Return (x, y) of the center of cell containing provided text 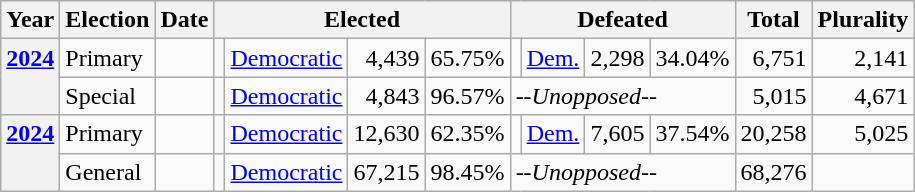
2,141 (863, 58)
Total (774, 20)
4,671 (863, 96)
4,439 (386, 58)
Special (108, 96)
Date (184, 20)
12,630 (386, 134)
Elected (362, 20)
37.54% (692, 134)
5,015 (774, 96)
62.35% (468, 134)
67,215 (386, 172)
68,276 (774, 172)
Plurality (863, 20)
Year (30, 20)
96.57% (468, 96)
General (108, 172)
6,751 (774, 58)
7,605 (618, 134)
2,298 (618, 58)
Defeated (622, 20)
4,843 (386, 96)
5,025 (863, 134)
34.04% (692, 58)
98.45% (468, 172)
65.75% (468, 58)
20,258 (774, 134)
Election (108, 20)
